Provide the [x, y] coordinate of the cell's center where the given text is located.  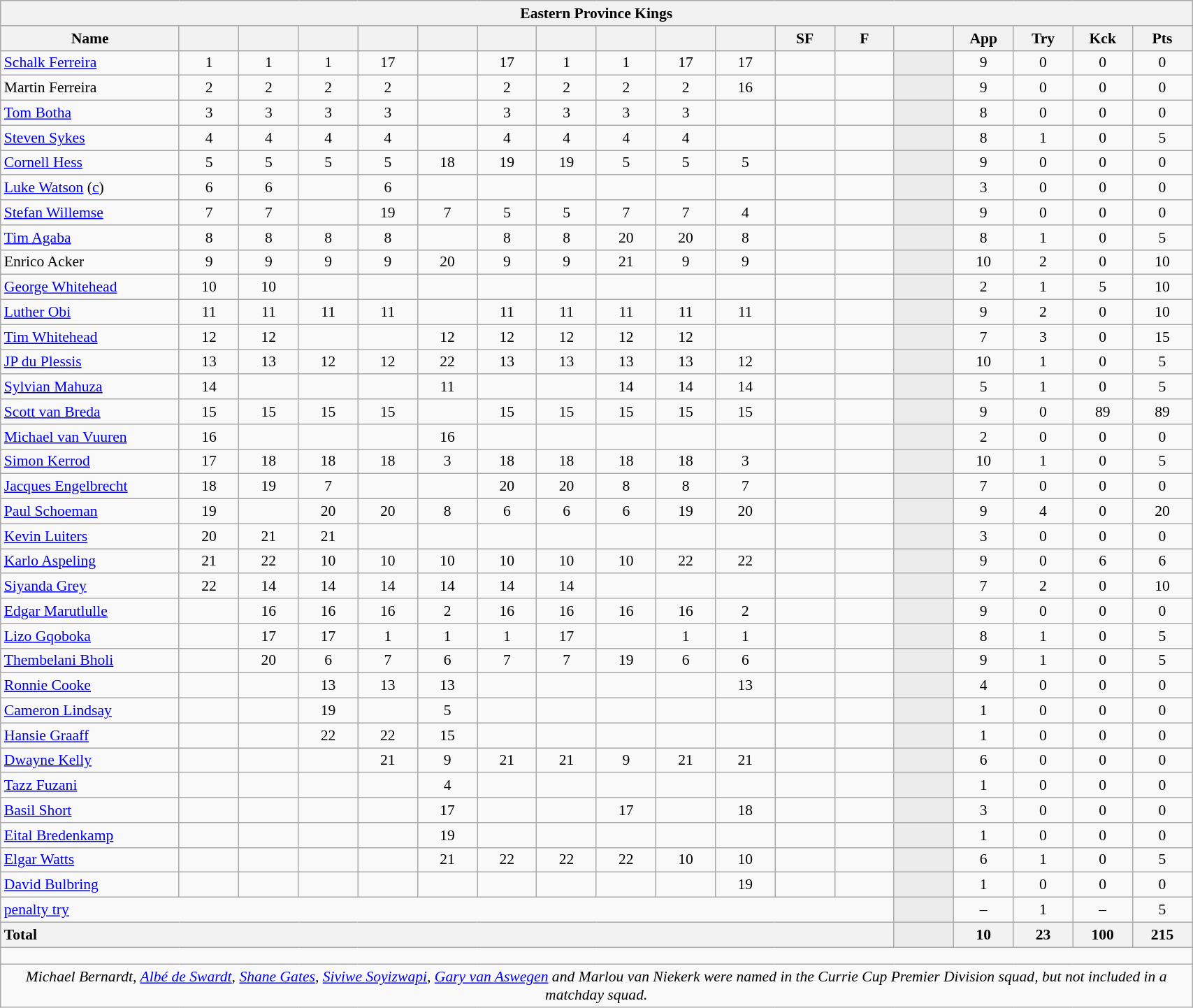
Hansie Graaff [90, 735]
Jacques Engelbrecht [90, 487]
Total [447, 935]
Kevin Luiters [90, 536]
Simon Kerrod [90, 461]
Tim Whitehead [90, 337]
Michael van Vuuren [90, 437]
Ronnie Cooke [90, 686]
Eital Bredenkamp [90, 835]
Scott van Breda [90, 412]
SF [805, 38]
Schalk Ferreira [90, 63]
215 [1162, 935]
Luke Watson (c) [90, 188]
Basil Short [90, 810]
Steven Sykes [90, 138]
Name [90, 38]
App [984, 38]
Sylvian Mahuza [90, 387]
Eastern Province Kings [597, 13]
Pts [1162, 38]
Kck [1103, 38]
Edgar Marutlulle [90, 611]
Lizo Gqoboka [90, 636]
George Whitehead [90, 287]
Cornell Hess [90, 163]
23 [1043, 935]
100 [1103, 935]
Cameron Lindsay [90, 711]
Tim Agaba [90, 238]
Enrico Acker [90, 262]
F [864, 38]
Paul Schoeman [90, 512]
Martin Ferreira [90, 88]
Try [1043, 38]
Tom Botha [90, 113]
JP du Plessis [90, 362]
Luther Obi [90, 312]
Tazz Fuzani [90, 786]
Dwayne Kelly [90, 761]
Karlo Aspeling [90, 561]
penalty try [447, 910]
Stefan Willemse [90, 213]
Siyanda Grey [90, 586]
Elgar Watts [90, 860]
David Bulbring [90, 885]
Thembelani Bholi [90, 661]
